Pinpoint the cell where the given text exists, returning its [x, y] midpoint coordinate. 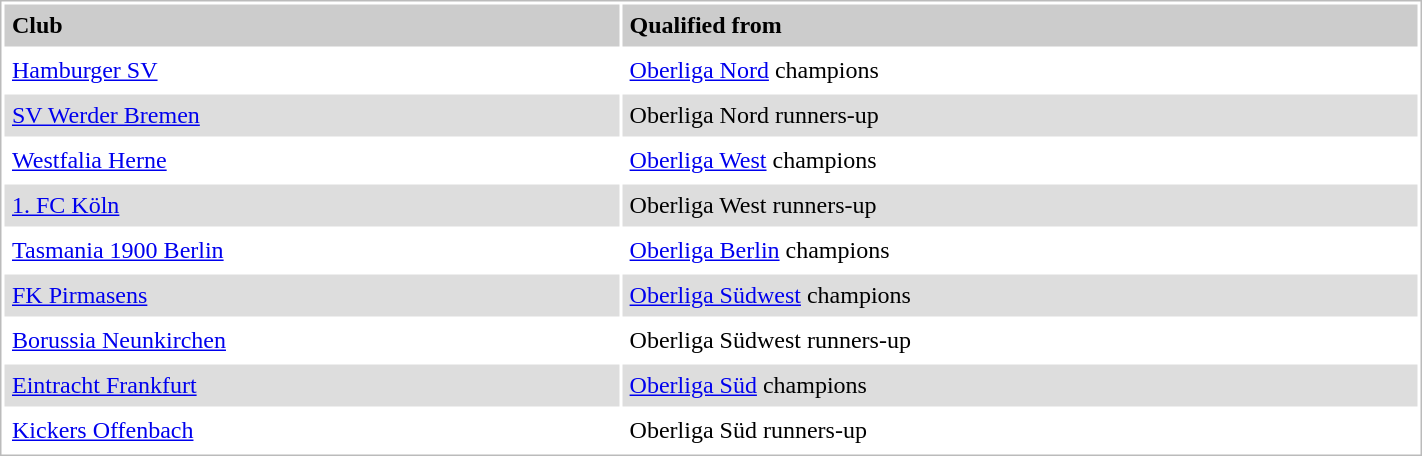
SV Werder Bremen [312, 115]
Oberliga Nord champions [1020, 71]
Hamburger SV [312, 71]
Tasmania 1900 Berlin [312, 251]
Oberliga Berlin champions [1020, 251]
Oberliga Südwest champions [1020, 295]
Oberliga Süd runners-up [1020, 431]
FK Pirmasens [312, 295]
Oberliga West runners-up [1020, 205]
1. FC Köln [312, 205]
Eintracht Frankfurt [312, 385]
Qualified from [1020, 25]
Oberliga Süd champions [1020, 385]
Club [312, 25]
Oberliga Südwest runners-up [1020, 341]
Westfalia Herne [312, 161]
Oberliga Nord runners-up [1020, 115]
Borussia Neunkirchen [312, 341]
Kickers Offenbach [312, 431]
Oberliga West champions [1020, 161]
